Return (x, y) of the center of cell containing provided text 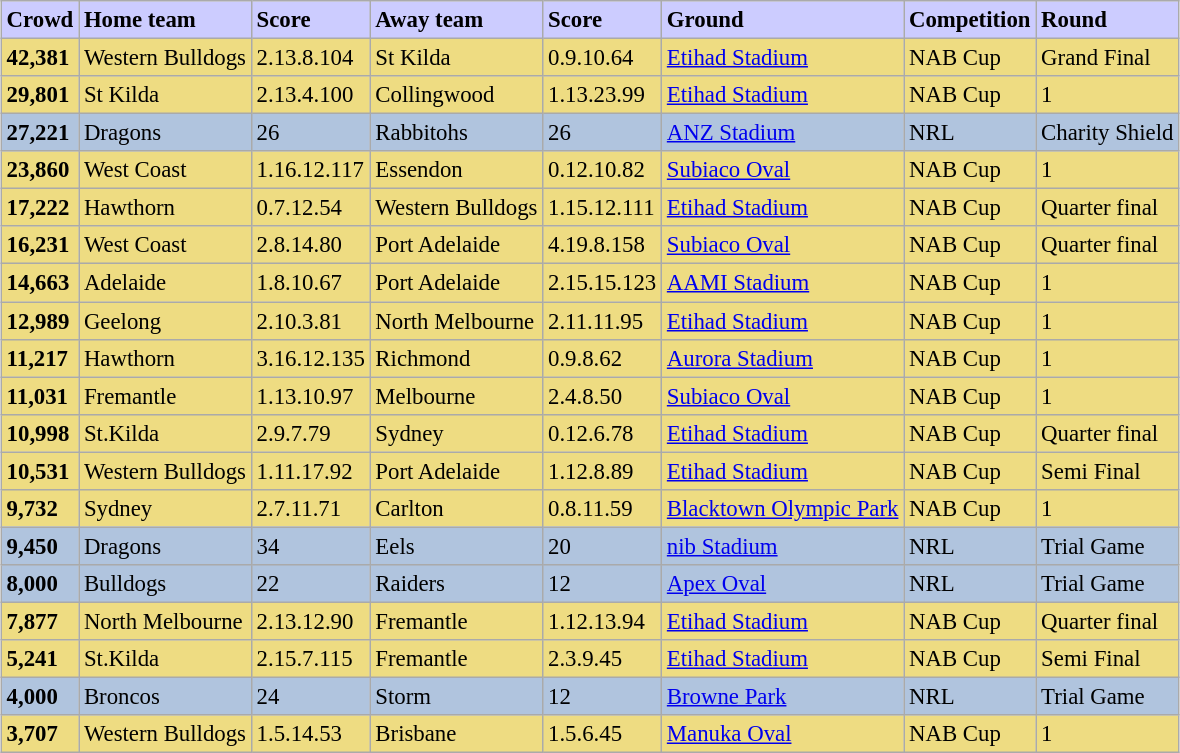
Eels (456, 546)
2.8.14.80 (310, 245)
Competition (970, 20)
0.7.12.54 (310, 208)
1.13.23.99 (602, 95)
1.16.12.117 (310, 170)
Apex Oval (783, 584)
2.9.7.79 (310, 433)
23,860 (40, 170)
22 (310, 584)
2.4.8.50 (602, 396)
20 (602, 546)
14,663 (40, 283)
17,222 (40, 208)
Browne Park (783, 697)
Away team (456, 20)
Collingwood (456, 95)
24 (310, 697)
11,217 (40, 358)
0.9.8.62 (602, 358)
27,221 (40, 133)
1.5.14.53 (310, 734)
9,732 (40, 509)
2.11.11.95 (602, 321)
Richmond (456, 358)
AAMI Stadium (783, 283)
Manuka Oval (783, 734)
Grand Final (1108, 58)
2.13.12.90 (310, 621)
7,877 (40, 621)
Melbourne (456, 396)
2.3.9.45 (602, 659)
Crowd (40, 20)
1.5.6.45 (602, 734)
0.12.6.78 (602, 433)
1.13.10.97 (310, 396)
2.13.4.100 (310, 95)
42,381 (40, 58)
Ground (783, 20)
5,241 (40, 659)
Storm (456, 697)
34 (310, 546)
Round (1108, 20)
Aurora Stadium (783, 358)
0.8.11.59 (602, 509)
ANZ Stadium (783, 133)
Charity Shield (1108, 133)
Essendon (456, 170)
0.9.10.64 (602, 58)
Rabbitohs (456, 133)
2.13.8.104 (310, 58)
9,450 (40, 546)
4,000 (40, 697)
Home team (166, 20)
nib Stadium (783, 546)
12,989 (40, 321)
2.15.7.115 (310, 659)
10,998 (40, 433)
Carlton (456, 509)
1.11.17.92 (310, 471)
Geelong (166, 321)
1.15.12.111 (602, 208)
Raiders (456, 584)
2.15.15.123 (602, 283)
2.10.3.81 (310, 321)
1.12.8.89 (602, 471)
3.16.12.135 (310, 358)
2.7.11.71 (310, 509)
Brisbane (456, 734)
29,801 (40, 95)
0.12.10.82 (602, 170)
3,707 (40, 734)
16,231 (40, 245)
11,031 (40, 396)
Blacktown Olympic Park (783, 509)
10,531 (40, 471)
1.12.13.94 (602, 621)
Adelaide (166, 283)
4.19.8.158 (602, 245)
8,000 (40, 584)
Bulldogs (166, 584)
1.8.10.67 (310, 283)
Broncos (166, 697)
